Locate the cell with the specified text and output its [x, y] center coordinate. 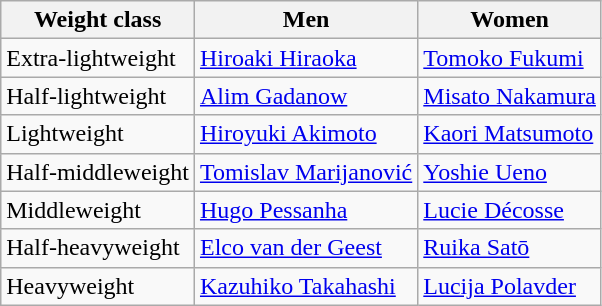
Women [510, 20]
Extra-lightweight [98, 58]
Half-middleweight [98, 172]
Lightweight [98, 134]
Misato Nakamura [510, 96]
Tomoko Fukumi [510, 58]
Lucie Décosse [510, 210]
Kazuhiko Takahashi [306, 286]
Half-heavyweight [98, 248]
Hiroaki Hiraoka [306, 58]
Heavyweight [98, 286]
Weight class [98, 20]
Lucija Polavder [510, 286]
Half-lightweight [98, 96]
Hugo Pessanha [306, 210]
Yoshie Ueno [510, 172]
Tomislav Marijanović [306, 172]
Alim Gadanow [306, 96]
Elco van der Geest [306, 248]
Kaori Matsumoto [510, 134]
Middleweight [98, 210]
Hiroyuki Akimoto [306, 134]
Ruika Satō [510, 248]
Men [306, 20]
